Scan for the cell matching the given text and deliver its [X, Y] coordinate at center. 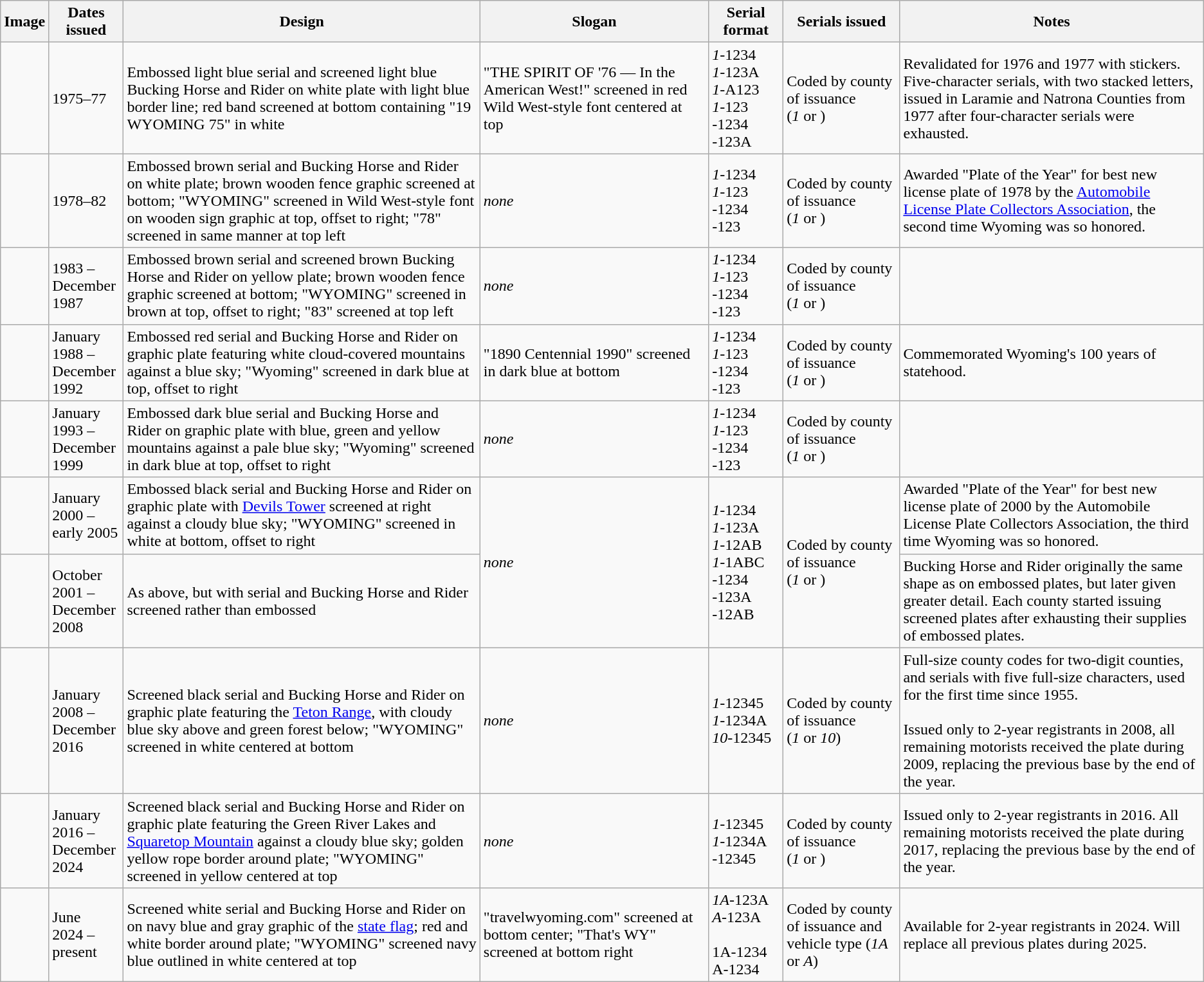
"THE SPIRIT OF '76 — In the American West!" screened in red Wild West-style font centered at top [594, 98]
1978–82 [86, 201]
1975–77 [86, 98]
January 2000 – early 2005 [86, 516]
"1890 Centennial 1990" screened in dark blue at bottom [594, 363]
Serial format [746, 22]
Notes [1052, 22]
Commemorated Wyoming's 100 years of statehood. [1052, 363]
January 1993 – December 1999 [86, 439]
January 2016 – December 2024 [86, 841]
1-12341-123A1-12AB1-1ABC-1234-123A-12AB [746, 562]
Dates issued [86, 22]
January 1988 – December 1992 [86, 363]
October 2001 – December 2008 [86, 601]
1-123451-1234A-12345 [746, 841]
Image [24, 22]
January 2008 – December 2016 [86, 720]
1983 – December 1987 [86, 286]
1A-123AA-123A1A-1234A-1234 [746, 934]
Serials issued [841, 22]
Slogan [594, 22]
June 2024 – present [86, 934]
Design [302, 22]
Coded by county of issuance and vehicle type (1A or A) [841, 934]
"travelwyoming.com" screened at bottom center; "That's WY" screened at bottom right [594, 934]
1-123451-1234A10-12345 [746, 720]
Coded by county of issuance(1 or 10) [841, 720]
1-12341-123A1-A1231-123-1234-123A [746, 98]
As above, but with serial and Bucking Horse and Rider screened rather than embossed [302, 601]
Available for 2-year registrants in 2024. Will replace all previous plates during 2025. [1052, 934]
